Identify which cell holds the provided text, then report its [X, Y] central coordinate. 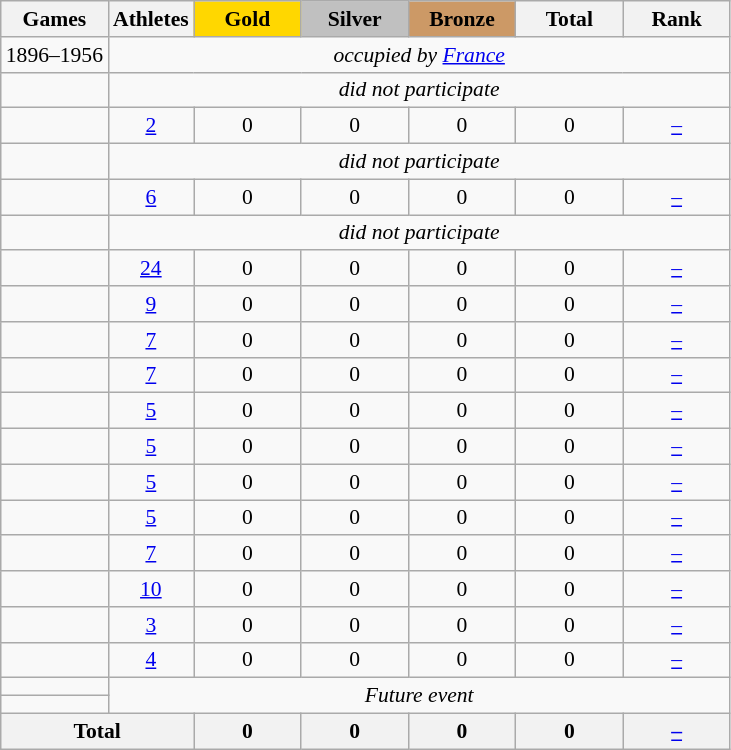
Games [54, 19]
6 [151, 197]
Bronze [462, 19]
Gold [248, 19]
occupied by France [419, 55]
3 [151, 625]
2 [151, 126]
9 [151, 304]
Future event [419, 696]
Rank [676, 19]
24 [151, 269]
1896–1956 [54, 55]
Silver [354, 19]
4 [151, 660]
Athletes [151, 19]
10 [151, 589]
